Output the (X, Y) coordinate of the center of the cell containing the given text.  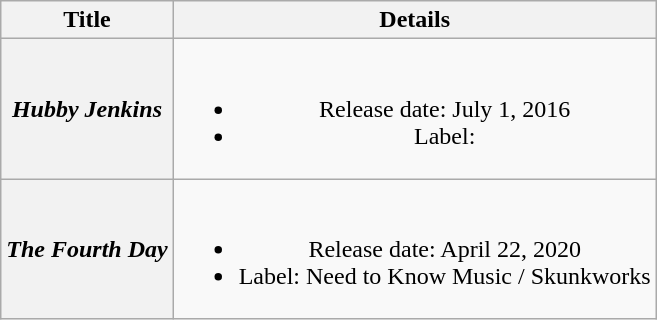
Details (414, 20)
Release date: April 22, 2020Label: Need to Know Music / Skunkworks (414, 249)
Hubby Jenkins (87, 109)
Title (87, 20)
Release date: July 1, 2016Label: (414, 109)
The Fourth Day (87, 249)
